Search for the cell housing the specified text and yield its (x, y) center coordinate. 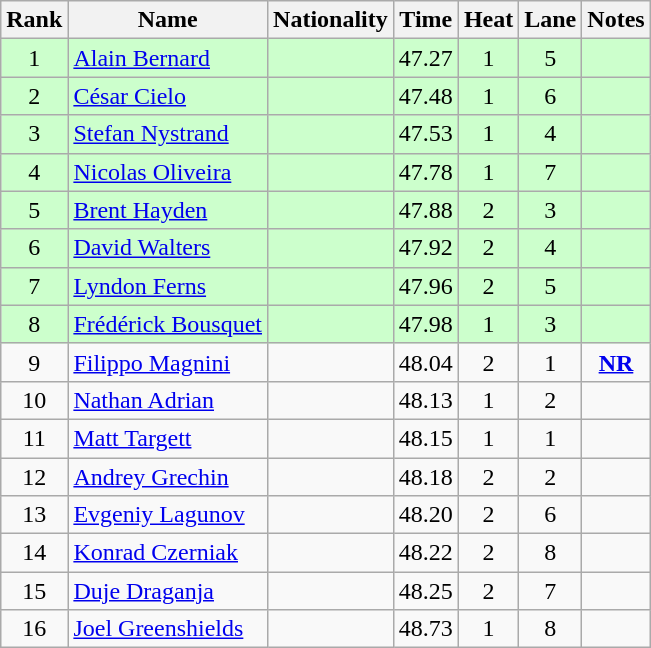
Matt Targett (168, 438)
47.98 (426, 324)
15 (34, 591)
47.78 (426, 172)
48.73 (426, 629)
Lane (550, 20)
Nicolas Oliveira (168, 172)
Konrad Czerniak (168, 553)
Heat (488, 20)
48.13 (426, 400)
48.22 (426, 553)
48.15 (426, 438)
Alain Bernard (168, 58)
Frédérick Bousquet (168, 324)
48.04 (426, 362)
Andrey Grechin (168, 477)
12 (34, 477)
Time (426, 20)
47.27 (426, 58)
9 (34, 362)
Lyndon Ferns (168, 286)
Brent Hayden (168, 210)
48.20 (426, 515)
16 (34, 629)
NR (616, 362)
Stefan Nystrand (168, 134)
14 (34, 553)
César Cielo (168, 96)
Evgeniy Lagunov (168, 515)
Notes (616, 20)
11 (34, 438)
47.48 (426, 96)
13 (34, 515)
Joel Greenshields (168, 629)
47.96 (426, 286)
Name (168, 20)
Duje Draganja (168, 591)
David Walters (168, 248)
Filippo Magnini (168, 362)
48.18 (426, 477)
Rank (34, 20)
Nationality (331, 20)
10 (34, 400)
47.92 (426, 248)
48.25 (426, 591)
47.53 (426, 134)
47.88 (426, 210)
Nathan Adrian (168, 400)
